Extract the (X, Y) coordinate from the center of the cell holding the provided text.  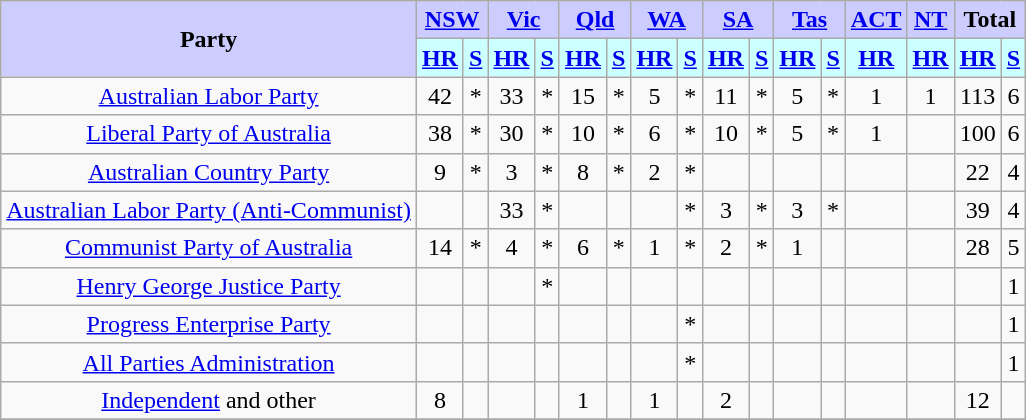
100 (978, 134)
Qld (594, 20)
28 (978, 248)
Henry George Justice Party (209, 286)
Party (209, 39)
Total (990, 20)
Tas (810, 20)
113 (978, 96)
9 (440, 172)
12 (978, 400)
15 (582, 96)
NT (930, 20)
42 (440, 96)
14 (440, 248)
ACT (876, 20)
Independent and other (209, 400)
Liberal Party of Australia (209, 134)
SA (738, 20)
Australian Country Party (209, 172)
Vic (524, 20)
39 (978, 210)
WA (666, 20)
All Parties Administration (209, 362)
Australian Labor Party (209, 96)
Australian Labor Party (Anti-Communist) (209, 210)
Progress Enterprise Party (209, 324)
30 (512, 134)
38 (440, 134)
NSW (452, 20)
11 (726, 96)
22 (978, 172)
Communist Party of Australia (209, 248)
